Locate the cell with the specified text and output its [x, y] center coordinate. 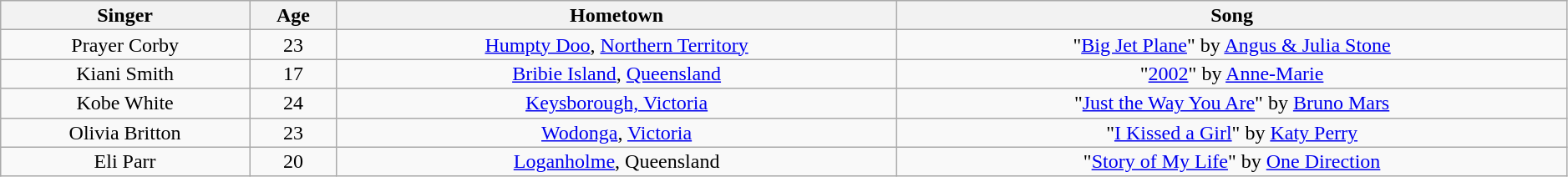
24 [292, 104]
"Story of My Life" by One Direction [1231, 162]
"I Kissed a Girl" by Katy Perry [1231, 132]
Singer [125, 15]
Humpty Doo, Northern Territory [617, 45]
"2002" by Anne-Marie [1231, 73]
Hometown [617, 15]
Age [292, 15]
Bribie Island, Queensland [617, 73]
Wodonga, Victoria [617, 132]
Olivia Britton [125, 132]
"Big Jet Plane" by Angus & Julia Stone [1231, 45]
Kiani Smith [125, 73]
20 [292, 162]
Prayer Corby [125, 45]
Song [1231, 15]
Eli Parr [125, 162]
"Just the Way You Are" by Bruno Mars [1231, 104]
Keysborough, Victoria [617, 104]
Kobe White [125, 104]
17 [292, 73]
Loganholme, Queensland [617, 162]
